Capture the cell that displays the provided text and extract its [x, y] central coordinate. 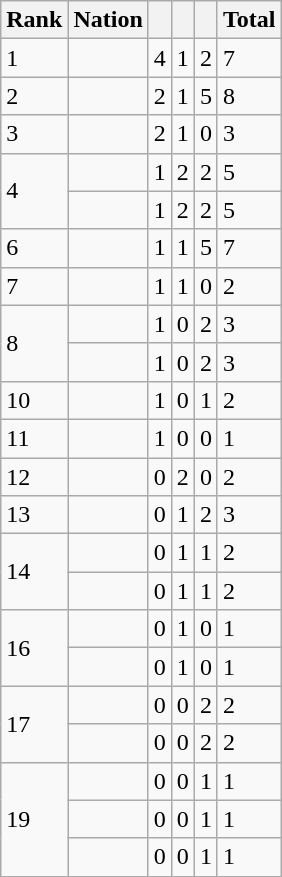
Nation [108, 20]
6 [34, 248]
13 [34, 515]
14 [34, 572]
10 [34, 400]
16 [34, 648]
Rank [34, 20]
17 [34, 724]
Total [249, 20]
19 [34, 819]
11 [34, 438]
12 [34, 477]
